Provide the (X, Y) coordinate of the cell's center where the given text is located.  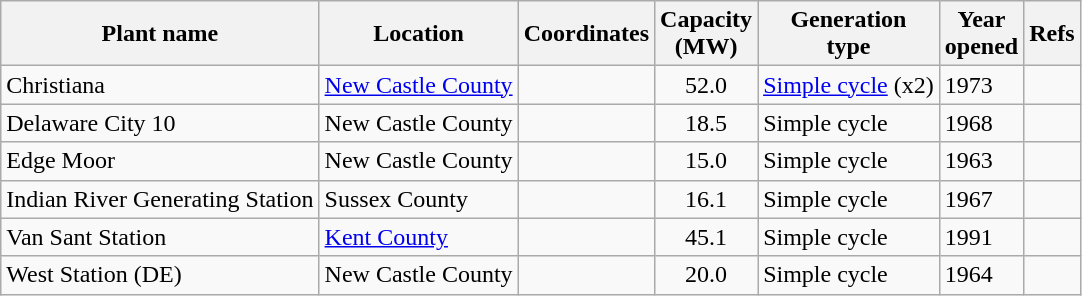
Generationtype (849, 34)
1968 (981, 123)
Christiana (160, 85)
Kent County (418, 237)
Van Sant Station (160, 237)
Location (418, 34)
16.1 (706, 199)
18.5 (706, 123)
Simple cycle (x2) (849, 85)
Plant name (160, 34)
1973 (981, 85)
1991 (981, 237)
20.0 (706, 275)
Yearopened (981, 34)
1967 (981, 199)
Capacity(MW) (706, 34)
Edge Moor (160, 161)
Delaware City 10 (160, 123)
52.0 (706, 85)
1963 (981, 161)
Indian River Generating Station (160, 199)
Coordinates (586, 34)
Refs (1052, 34)
Sussex County (418, 199)
45.1 (706, 237)
West Station (DE) (160, 275)
15.0 (706, 161)
1964 (981, 275)
